From the cell containing the given text, extract its center point as (X, Y) coordinate. 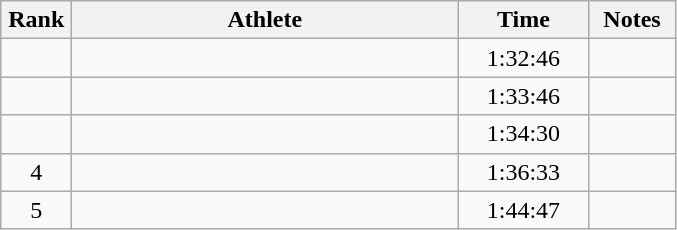
1:44:47 (524, 210)
1:33:46 (524, 96)
5 (36, 210)
Time (524, 20)
4 (36, 172)
Athlete (265, 20)
1:32:46 (524, 58)
Rank (36, 20)
1:34:30 (524, 134)
Notes (632, 20)
1:36:33 (524, 172)
